Detect which cell encompasses the target text, then output its [x, y] center coordinate. 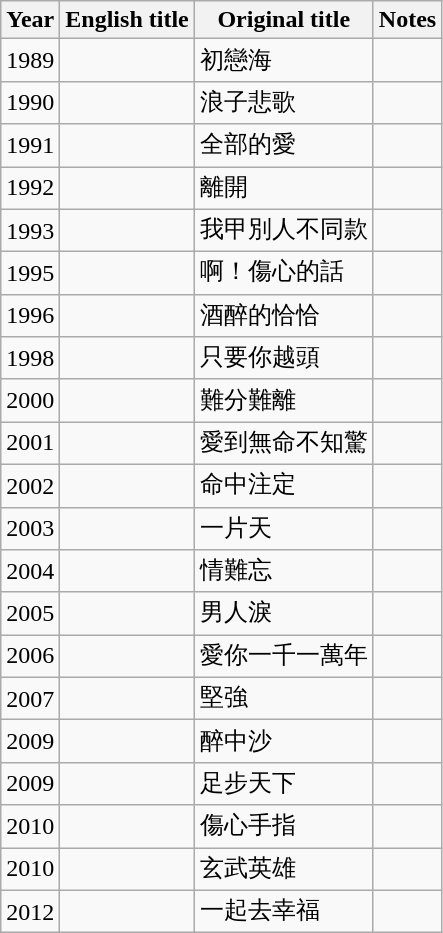
English title [127, 20]
2002 [30, 486]
1995 [30, 274]
醉中沙 [284, 742]
愛到無命不知驚 [284, 444]
情難忘 [284, 572]
Notes [407, 20]
只要你越頭 [284, 358]
Original title [284, 20]
啊！傷心的話 [284, 274]
傷心手指 [284, 826]
1996 [30, 316]
2004 [30, 572]
難分難離 [284, 400]
愛你一千一萬年 [284, 656]
足步天下 [284, 784]
酒醉的恰恰 [284, 316]
一起去幸福 [284, 912]
1992 [30, 188]
2001 [30, 444]
2000 [30, 400]
初戀海 [284, 60]
2003 [30, 528]
1993 [30, 230]
浪子悲歌 [284, 102]
2007 [30, 698]
1990 [30, 102]
玄武英雄 [284, 870]
一片天 [284, 528]
男人淚 [284, 614]
1989 [30, 60]
命中注定 [284, 486]
我甲別人不同款 [284, 230]
全部的愛 [284, 146]
1991 [30, 146]
2005 [30, 614]
2012 [30, 912]
Year [30, 20]
離開 [284, 188]
1998 [30, 358]
2006 [30, 656]
堅強 [284, 698]
